Determine the [x, y] coordinate at the center of the cell enclosing the given text.  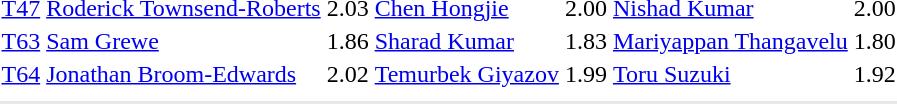
Sam Grewe [184, 41]
Mariyappan Thangavelu [730, 41]
Sharad Kumar [466, 41]
Toru Suzuki [730, 74]
1.92 [874, 74]
T63 [21, 41]
Temurbek Giyazov [466, 74]
Jonathan Broom-Edwards [184, 74]
1.86 [348, 41]
1.80 [874, 41]
1.83 [586, 41]
1.99 [586, 74]
2.02 [348, 74]
T64 [21, 74]
